Pinpoint the cell where the given text exists, returning its [X, Y] midpoint coordinate. 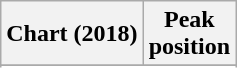
Peakposition [189, 34]
Chart (2018) [72, 34]
